Provide the (x, y) coordinate of the cell's center where the given text is located.  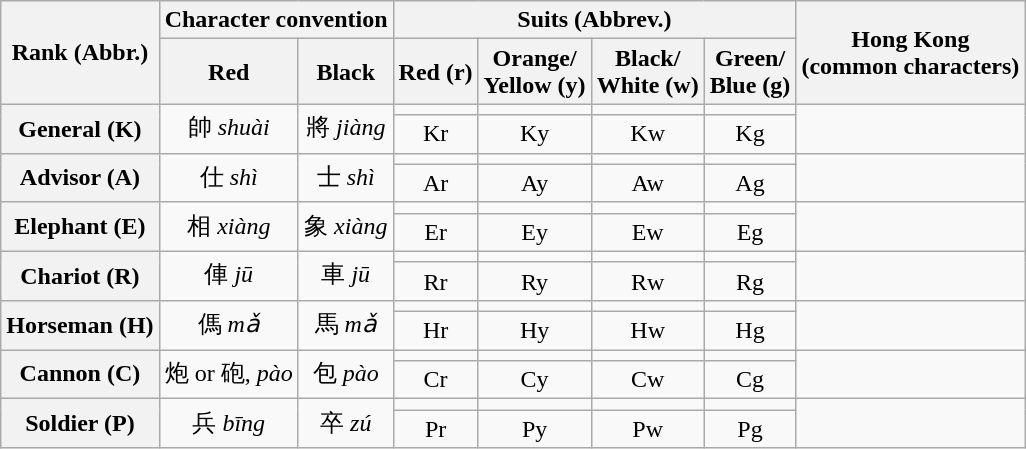
Hw (648, 330)
Black/White (w) (648, 72)
Green/Blue (g) (750, 72)
Cy (534, 380)
Suits (Abbrev.) (594, 20)
俥 jū (228, 276)
Hr (436, 330)
士 shì (346, 178)
象 xiàng (346, 226)
Eg (750, 232)
車 jū (346, 276)
Cannon (C) (80, 374)
Ay (534, 183)
Chariot (R) (80, 276)
Ey (534, 232)
Kr (436, 134)
傌 mǎ (228, 324)
帥 shuài (228, 128)
Py (534, 429)
Cw (648, 380)
Soldier (P) (80, 424)
General (K) (80, 128)
包 pào (346, 374)
Cg (750, 380)
Ew (648, 232)
兵 bīng (228, 424)
Hy (534, 330)
Pw (648, 429)
相 xiàng (228, 226)
卒 zú (346, 424)
Ar (436, 183)
Cr (436, 380)
炮 or 砲, pào (228, 374)
Rr (436, 281)
Aw (648, 183)
Orange/Yellow (y) (534, 72)
Red (r) (436, 72)
Pr (436, 429)
Horseman (H) (80, 324)
Pg (750, 429)
仕 shì (228, 178)
Er (436, 232)
Kw (648, 134)
Character convention (276, 20)
Rw (648, 281)
Red (228, 72)
Hg (750, 330)
Ky (534, 134)
Advisor (A) (80, 178)
將 jiàng (346, 128)
Ag (750, 183)
Elephant (E) (80, 226)
Rank (Abbr.) (80, 52)
馬 mǎ (346, 324)
Hong Kong(common characters) (910, 52)
Kg (750, 134)
Rg (750, 281)
Ry (534, 281)
Black (346, 72)
